Search for the cell housing the specified text and yield its [x, y] center coordinate. 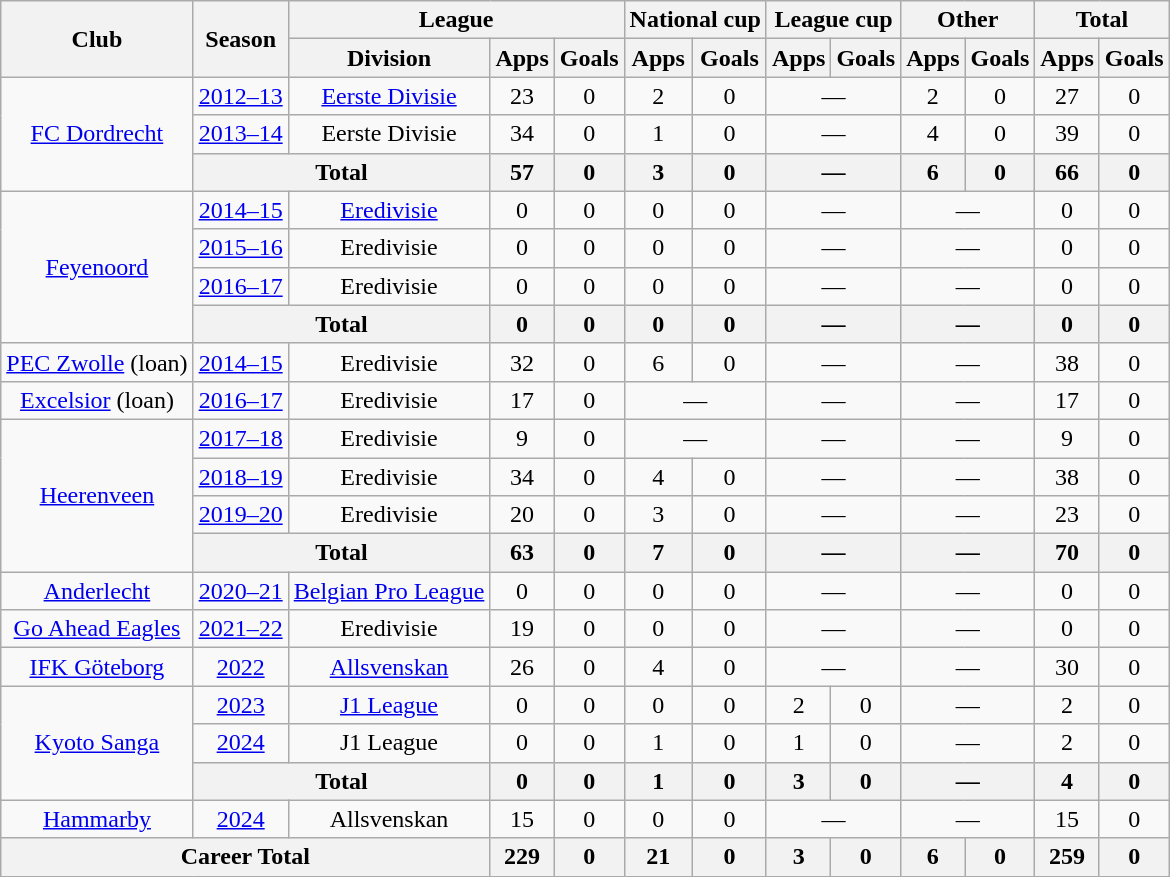
League [456, 20]
National cup [695, 20]
2021–22 [240, 629]
57 [522, 172]
39 [1067, 134]
21 [658, 857]
2015–16 [240, 248]
Go Ahead Eagles [97, 629]
FC Dordrecht [97, 134]
2013–14 [240, 134]
70 [1067, 553]
Division [389, 58]
Excelsior (loan) [97, 400]
Career Total [246, 857]
Kyoto Sanga [97, 743]
Club [97, 39]
32 [522, 362]
19 [522, 629]
27 [1067, 96]
Anderlecht [97, 591]
IFK Göteborg [97, 667]
2012–13 [240, 96]
PEC Zwolle (loan) [97, 362]
League cup [833, 20]
2019–20 [240, 515]
Heerenveen [97, 495]
2018–19 [240, 477]
Other [968, 20]
26 [522, 667]
20 [522, 515]
Belgian Pro League [389, 591]
30 [1067, 667]
2017–18 [240, 438]
66 [1067, 172]
259 [1067, 857]
63 [522, 553]
229 [522, 857]
2022 [240, 667]
Hammarby [97, 819]
Season [240, 39]
2020–21 [240, 591]
Feyenoord [97, 267]
2023 [240, 705]
7 [658, 553]
